Find where the given text appears and provide that cell's center as (x, y) coordinate. 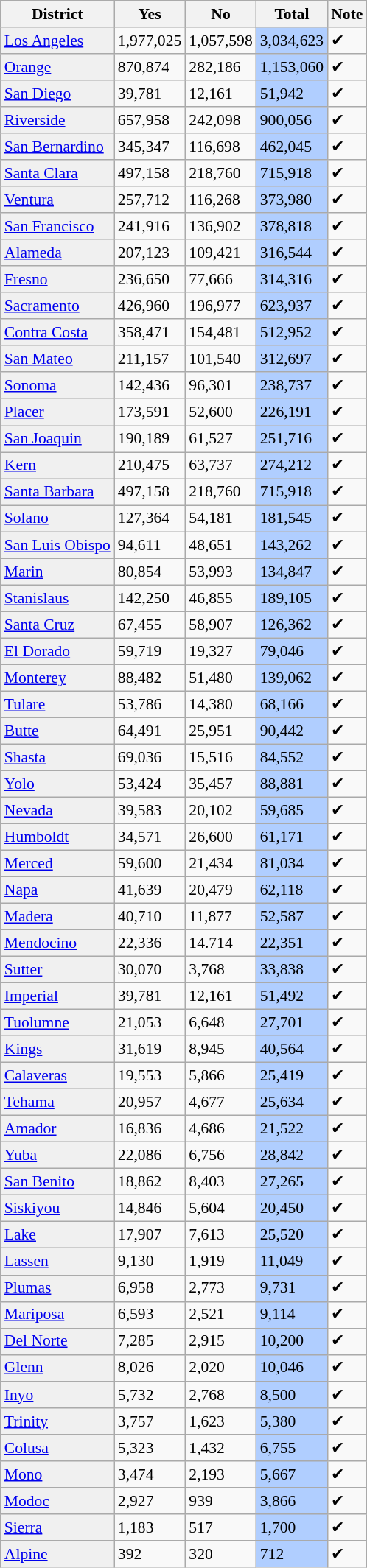
22,086 (150, 1156)
Placer (57, 412)
345,347 (150, 147)
1,183 (150, 1527)
51,942 (292, 94)
623,937 (292, 306)
61,527 (220, 439)
242,098 (220, 120)
512,952 (292, 333)
9,114 (292, 1315)
2,521 (220, 1315)
San Bernardino (57, 147)
6,593 (150, 1315)
20,957 (150, 1103)
189,105 (292, 598)
58,907 (220, 625)
94,611 (150, 545)
59,600 (150, 864)
21,053 (150, 1023)
6,958 (150, 1288)
Ventura (57, 200)
Alameda (57, 253)
30,070 (150, 970)
210,475 (150, 465)
20,102 (220, 811)
5,667 (292, 1474)
3,474 (150, 1474)
22,336 (150, 943)
84,552 (292, 757)
61,171 (292, 837)
2,927 (150, 1501)
Fresno (57, 280)
1,977,025 (150, 41)
34,571 (150, 837)
3,757 (150, 1421)
90,442 (292, 731)
392 (150, 1554)
312,697 (292, 359)
Alpine (57, 1554)
Santa Clara (57, 173)
657,958 (150, 120)
378,818 (292, 227)
25,951 (220, 731)
District (57, 14)
226,191 (292, 412)
2,768 (220, 1395)
Orange (57, 67)
181,545 (292, 518)
Del Norte (57, 1341)
96,301 (220, 386)
1,432 (220, 1448)
712 (292, 1554)
67,455 (150, 625)
2,020 (220, 1368)
1,153,060 (292, 67)
88,482 (150, 678)
5,323 (150, 1448)
Note (346, 14)
2,193 (220, 1474)
Humboldt (57, 837)
373,980 (292, 200)
236,650 (150, 280)
5,380 (292, 1421)
25,634 (292, 1103)
282,186 (220, 67)
1,919 (220, 1262)
257,712 (150, 200)
142,250 (150, 598)
4,677 (220, 1103)
101,540 (220, 359)
64,491 (150, 731)
Monterey (57, 678)
39,583 (150, 811)
20,450 (292, 1209)
2,915 (220, 1341)
Mendocino (57, 943)
88,881 (292, 784)
Madera (57, 917)
14,846 (150, 1209)
Napa (57, 890)
28,842 (292, 1156)
Kern (57, 465)
San Francisco (57, 227)
Los Angeles (57, 41)
139,062 (292, 678)
134,847 (292, 572)
80,854 (150, 572)
Stanislaus (57, 598)
Marin (57, 572)
79,046 (292, 651)
Total (292, 14)
Santa Barbara (57, 492)
358,471 (150, 333)
136,902 (220, 227)
26,600 (220, 837)
241,916 (150, 227)
21,434 (220, 864)
211,157 (150, 359)
6,755 (292, 1448)
25,520 (292, 1235)
Sonoma (57, 386)
1,057,598 (220, 41)
116,268 (220, 200)
8,500 (292, 1395)
1,623 (220, 1421)
San Diego (57, 94)
Amador (57, 1129)
19,327 (220, 651)
2,773 (220, 1288)
Yuba (57, 1156)
238,737 (292, 386)
52,587 (292, 917)
Glenn (57, 1368)
53,786 (150, 704)
Lake (57, 1235)
Trinity (57, 1421)
3,768 (220, 970)
35,457 (220, 784)
207,123 (150, 253)
5,732 (150, 1395)
7,613 (220, 1235)
6,648 (220, 1023)
27,265 (292, 1182)
Santa Cruz (57, 625)
3,866 (292, 1501)
143,262 (292, 545)
81,034 (292, 864)
190,189 (150, 439)
8,945 (220, 1050)
316,544 (292, 253)
52,600 (220, 412)
40,710 (150, 917)
41,639 (150, 890)
14.714 (220, 943)
7,285 (150, 1341)
25,419 (292, 1076)
Mariposa (57, 1315)
15,516 (220, 757)
19,553 (150, 1076)
Tehama (57, 1103)
51,480 (220, 678)
Siskiyou (57, 1209)
17,907 (150, 1235)
San Joaquin (57, 439)
196,977 (220, 306)
59,719 (150, 651)
517 (220, 1527)
20,479 (220, 890)
San Luis Obispo (57, 545)
1,700 (292, 1527)
9,130 (150, 1262)
Contra Costa (57, 333)
9,731 (292, 1288)
109,421 (220, 253)
274,212 (292, 465)
Sierra (57, 1527)
22,351 (292, 943)
320 (220, 1554)
Tuolumne (57, 1023)
53,993 (220, 572)
126,362 (292, 625)
40,564 (292, 1050)
18,862 (150, 1182)
10,046 (292, 1368)
5,866 (220, 1076)
4,686 (220, 1129)
Sacramento (57, 306)
426,960 (150, 306)
Mono (57, 1474)
21,522 (292, 1129)
14,380 (220, 704)
Shasta (57, 757)
Imperial (57, 996)
16,836 (150, 1129)
8,403 (220, 1182)
8,026 (150, 1368)
Modoc (57, 1501)
68,166 (292, 704)
Tulare (57, 704)
127,364 (150, 518)
Yes (150, 14)
Nevada (57, 811)
6,756 (220, 1156)
11,049 (292, 1262)
62,118 (292, 890)
5,604 (220, 1209)
69,036 (150, 757)
31,619 (150, 1050)
Butte (57, 731)
900,056 (292, 120)
462,045 (292, 147)
El Dorado (57, 651)
77,666 (220, 280)
870,874 (150, 67)
54,181 (220, 518)
251,716 (292, 439)
53,424 (150, 784)
Colusa (57, 1448)
27,701 (292, 1023)
51,492 (292, 996)
Plumas (57, 1288)
48,651 (220, 545)
Sutter (57, 970)
142,436 (150, 386)
Yolo (57, 784)
Inyo (57, 1395)
Lassen (57, 1262)
Merced (57, 864)
No (220, 14)
154,481 (220, 333)
46,855 (220, 598)
Calaveras (57, 1076)
Riverside (57, 120)
33,838 (292, 970)
314,316 (292, 280)
Solano (57, 518)
939 (220, 1501)
Kings (57, 1050)
11,877 (220, 917)
San Benito (57, 1182)
59,685 (292, 811)
116,698 (220, 147)
10,200 (292, 1341)
173,591 (150, 412)
San Mateo (57, 359)
63,737 (220, 465)
3,034,623 (292, 41)
